Identify which cell holds the provided text, then report its (x, y) central coordinate. 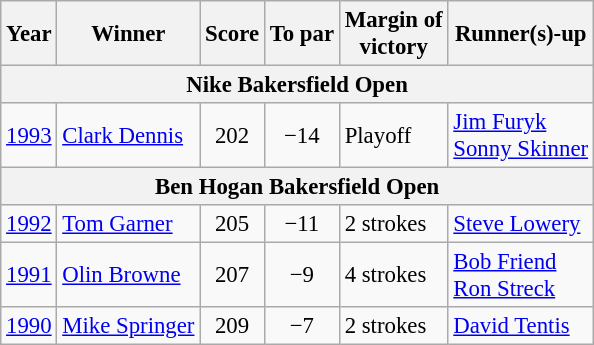
1993 (29, 136)
Winner (128, 34)
205 (232, 224)
To par (302, 34)
207 (232, 276)
1992 (29, 224)
Tom Garner (128, 224)
Ben Hogan Bakersfield Open (298, 187)
1991 (29, 276)
Steve Lowery (520, 224)
4 strokes (394, 276)
Playoff (394, 136)
−14 (302, 136)
Clark Dennis (128, 136)
Runner(s)-up (520, 34)
−11 (302, 224)
Score (232, 34)
Nike Bakersfield Open (298, 85)
Olin Browne (128, 276)
2 strokes (394, 224)
−9 (302, 276)
Margin ofvictory (394, 34)
Year (29, 34)
Jim Furyk Sonny Skinner (520, 136)
202 (232, 136)
Bob Friend Ron Streck (520, 276)
